Capture the cell that displays the provided text and extract its [X, Y] central coordinate. 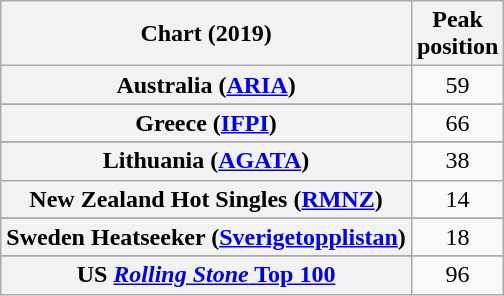
38 [457, 161]
66 [457, 123]
59 [457, 85]
Sweden Heatseeker (Sverigetopplistan) [206, 237]
Greece (IFPI) [206, 123]
Chart (2019) [206, 34]
Australia (ARIA) [206, 85]
New Zealand Hot Singles (RMNZ) [206, 199]
US Rolling Stone Top 100 [206, 275]
96 [457, 275]
14 [457, 199]
18 [457, 237]
Peakposition [457, 34]
Lithuania (AGATA) [206, 161]
